Extract the [X, Y] coordinate from the center of the cell holding the provided text.  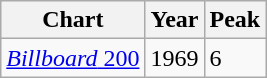
Billboard 200 [73, 58]
6 [235, 58]
Peak [235, 20]
1969 [174, 58]
Chart [73, 20]
Year [174, 20]
